Search for the cell housing the specified text and yield its (x, y) center coordinate. 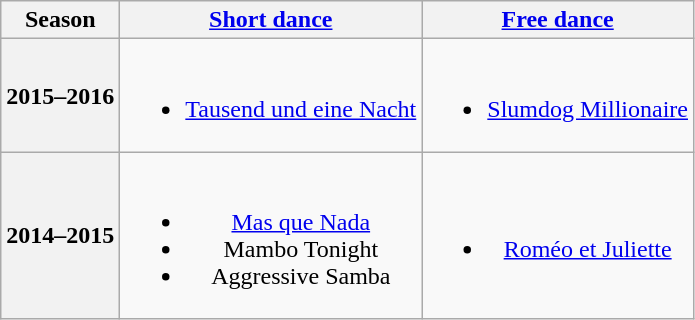
Season (60, 20)
2014–2015 (60, 236)
2015–2016 (60, 96)
Roméo et Juliette (558, 236)
Tausend und eine Nacht (271, 96)
Short dance (271, 20)
Free dance (558, 20)
Slumdog Millionaire (558, 96)
Mas que NadaMambo TonightAggressive Samba (271, 236)
